Detect which cell encompasses the target text, then output its (X, Y) center coordinate. 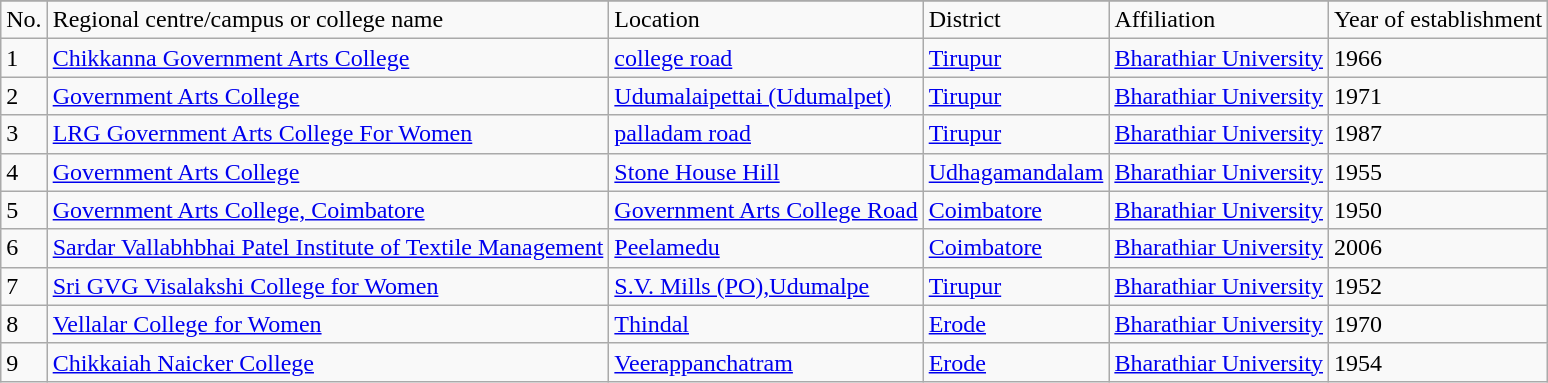
LRG Government Arts College For Women (328, 134)
Sardar Vallabhbhai Patel Institute of Textile Management (328, 248)
S.V. Mills (PO),Udumalpe (766, 286)
Stone House Hill (766, 172)
Government Arts College Road (766, 210)
1952 (1438, 286)
Sri GVG Visalakshi College for Women (328, 286)
Affiliation (1219, 20)
Regional centre/campus or college name (328, 20)
Thindal (766, 324)
Udhagamandalam (1016, 172)
Chikkaiah Naicker College (328, 362)
1987 (1438, 134)
1 (24, 58)
District (1016, 20)
Year of establishment (1438, 20)
palladam road (766, 134)
Chikkanna Government Arts College (328, 58)
Location (766, 20)
No. (24, 20)
3 (24, 134)
Peelamedu (766, 248)
1966 (1438, 58)
4 (24, 172)
9 (24, 362)
1971 (1438, 96)
5 (24, 210)
Government Arts College, Coimbatore (328, 210)
1970 (1438, 324)
7 (24, 286)
1950 (1438, 210)
1954 (1438, 362)
8 (24, 324)
Vellalar College for Women (328, 324)
2006 (1438, 248)
1955 (1438, 172)
college road (766, 58)
Udumalaipettai (Udumalpet) (766, 96)
2 (24, 96)
Veerappanchatram (766, 362)
6 (24, 248)
